Return (x, y) of the center of cell containing provided text 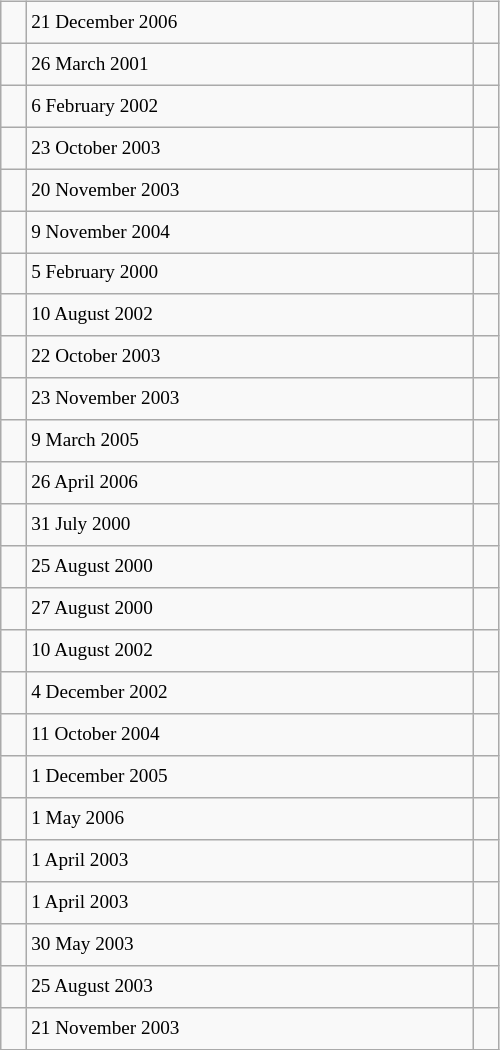
23 November 2003 (250, 399)
23 October 2003 (250, 148)
6 February 2002 (250, 106)
26 March 2001 (250, 64)
9 November 2004 (250, 232)
5 February 2000 (250, 274)
1 May 2006 (250, 819)
30 May 2003 (250, 944)
25 August 2003 (250, 986)
21 November 2003 (250, 1028)
9 March 2005 (250, 441)
4 December 2002 (250, 693)
27 August 2000 (250, 609)
21 December 2006 (250, 22)
22 October 2003 (250, 357)
26 April 2006 (250, 483)
1 December 2005 (250, 777)
25 August 2000 (250, 567)
20 November 2003 (250, 190)
31 July 2000 (250, 525)
11 October 2004 (250, 735)
